Provide the [X, Y] coordinate of the cell's center where the given text is located.  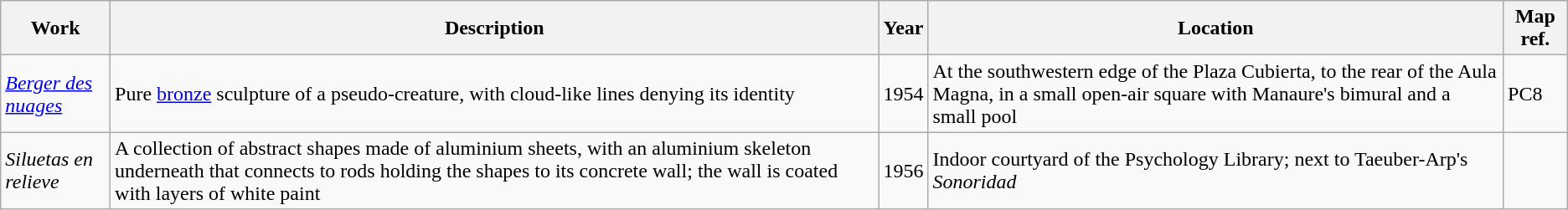
Work [55, 28]
Berger des nuages [55, 94]
Location [1216, 28]
Map ref. [1536, 28]
1956 [903, 171]
Siluetas en relieve [55, 171]
Pure bronze sculpture of a pseudo-creature, with cloud-like lines denying its identity [494, 94]
Year [903, 28]
Description [494, 28]
Indoor courtyard of the Psychology Library; next to Taeuber-Arp's Sonoridad [1216, 171]
PC8 [1536, 94]
1954 [903, 94]
At the southwestern edge of the Plaza Cubierta, to the rear of the Aula Magna, in a small open-air square with Manaure's bimural and a small pool [1216, 94]
